Determine the [X, Y] coordinate at the center of the cell enclosing the given text.  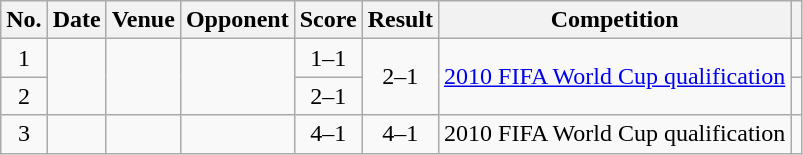
Venue [143, 20]
Opponent [237, 20]
3 [24, 134]
2 [24, 96]
1–1 [328, 58]
No. [24, 20]
1 [24, 58]
Score [328, 20]
Result [400, 20]
Date [76, 20]
Competition [615, 20]
